Detect which cell encompasses the target text, then output its [X, Y] center coordinate. 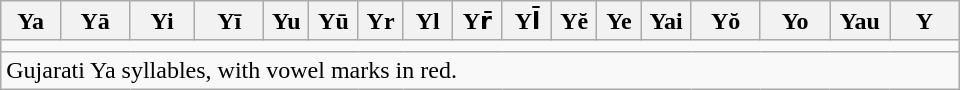
Yau [860, 21]
Ya [31, 21]
Yī [229, 21]
Yŏ [726, 21]
Yr̄ [478, 21]
Yl̄ [527, 21]
Yĕ [574, 21]
Yl [428, 21]
Yū [334, 21]
Ye [620, 21]
Yo [795, 21]
Yai [666, 21]
Yi [162, 21]
Y [925, 21]
Yr [380, 21]
Gujarati Ya syllables, with vowel marks in red. [480, 70]
Yā [95, 21]
Yu [286, 21]
